Determine the (x, y) coordinate at the center of the cell enclosing the given text.  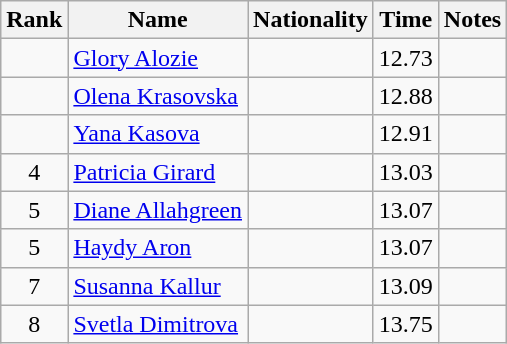
Notes (472, 20)
Yana Kasova (158, 134)
Patricia Girard (158, 172)
Olena Krasovska (158, 96)
Nationality (311, 20)
Diane Allahgreen (158, 210)
12.88 (406, 96)
13.09 (406, 286)
Time (406, 20)
Svetla Dimitrova (158, 324)
13.03 (406, 172)
12.91 (406, 134)
8 (34, 324)
Glory Alozie (158, 58)
4 (34, 172)
12.73 (406, 58)
13.75 (406, 324)
Rank (34, 20)
7 (34, 286)
Haydy Aron (158, 248)
Susanna Kallur (158, 286)
Name (158, 20)
